Extract the [x, y] coordinate from the center of the cell holding the provided text.  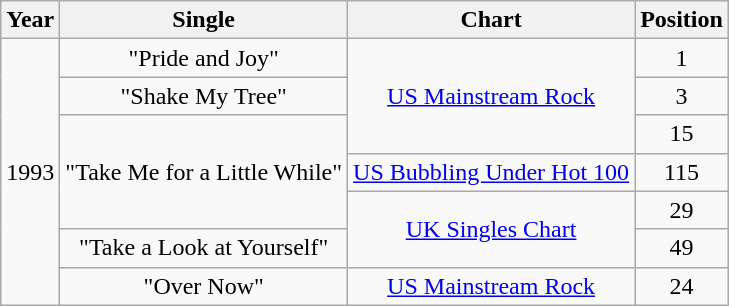
Year [30, 20]
15 [682, 134]
29 [682, 210]
1993 [30, 172]
UK Singles Chart [492, 229]
Position [682, 20]
24 [682, 286]
"Take a Look at Yourself" [204, 248]
"Shake My Tree" [204, 96]
49 [682, 248]
US Bubbling Under Hot 100 [492, 172]
1 [682, 58]
"Take Me for a Little While" [204, 172]
Single [204, 20]
115 [682, 172]
"Pride and Joy" [204, 58]
Chart [492, 20]
3 [682, 96]
"Over Now" [204, 286]
